Find where the given text appears and provide that cell's center as (x, y) coordinate. 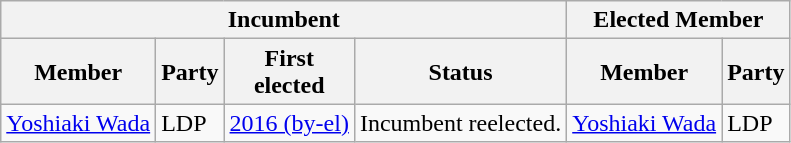
Firstelected (289, 72)
Elected Member (678, 20)
2016 (by-el) (289, 123)
Incumbent (284, 20)
Status (460, 72)
Incumbent reelected. (460, 123)
